Capture the cell that displays the provided text and extract its (X, Y) central coordinate. 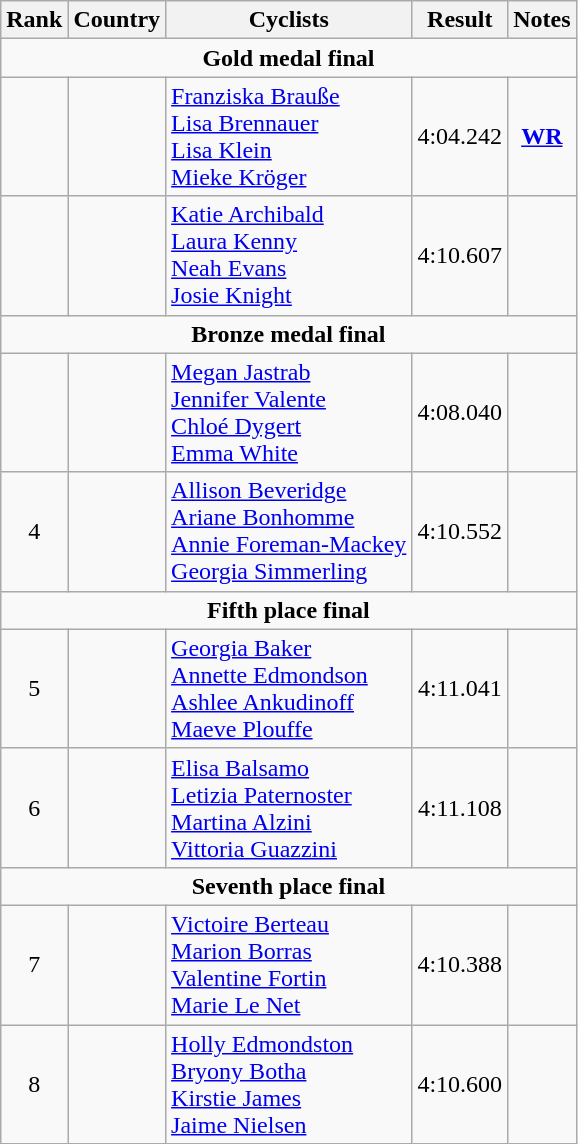
4:10.600 (460, 1084)
Katie ArchibaldLaura KennyNeah EvansJosie Knight (289, 256)
Holly EdmondstonBryony BothaKirstie JamesJaime Nielsen (289, 1084)
Cyclists (289, 20)
4:04.242 (460, 136)
Elisa BalsamoLetizia PaternosterMartina AlziniVittoria Guazzini (289, 808)
Country (117, 20)
Bronze medal final (288, 334)
4:10.388 (460, 964)
4:10.552 (460, 532)
Franziska BraußeLisa BrennauerLisa KleinMieke Kröger (289, 136)
Fifth place final (288, 610)
Allison BeveridgeAriane BonhommeAnnie Foreman-MackeyGeorgia Simmerling (289, 532)
6 (34, 808)
Megan JastrabJennifer ValenteChloé DygertEmma White (289, 412)
4:11.041 (460, 688)
WR (542, 136)
Result (460, 20)
7 (34, 964)
Victoire BerteauMarion BorrasValentine FortinMarie Le Net (289, 964)
Rank (34, 20)
8 (34, 1084)
4:11.108 (460, 808)
Georgia BakerAnnette EdmondsonAshlee AnkudinoffMaeve Plouffe (289, 688)
Notes (542, 20)
4:10.607 (460, 256)
4 (34, 532)
4:08.040 (460, 412)
Seventh place final (288, 886)
Gold medal final (288, 58)
5 (34, 688)
